For the text-containing cell, return its midpoint in (X, Y) coordinate format. 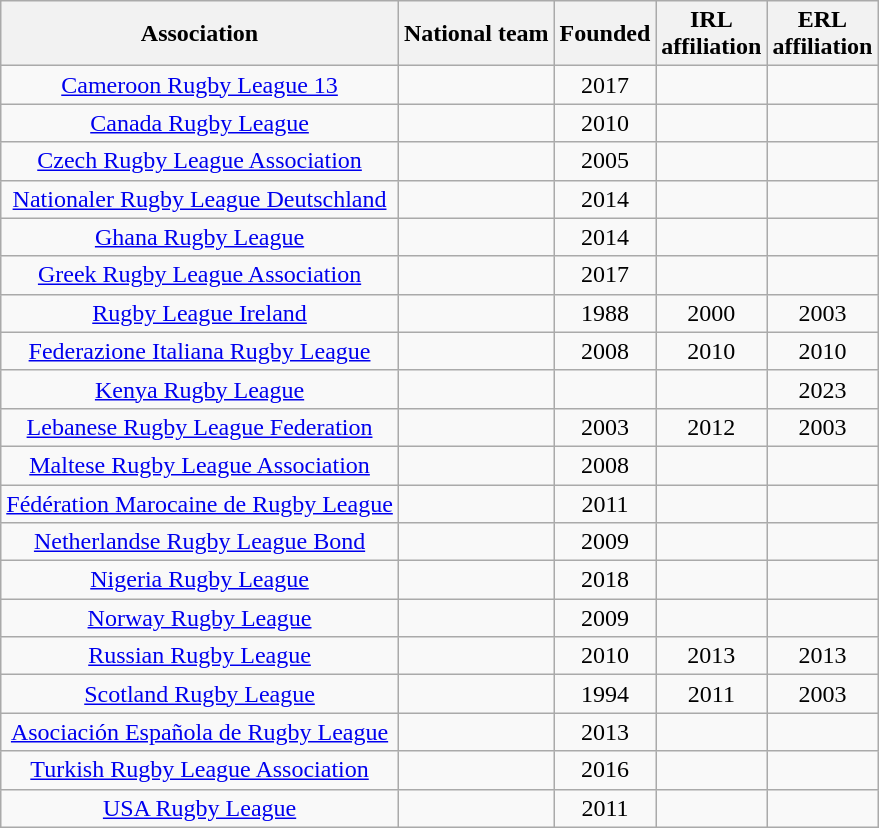
Norway Rugby League (200, 618)
Czech Rugby League Association (200, 161)
ERLaffiliation (822, 34)
Nigeria Rugby League (200, 580)
IRLaffiliation (712, 34)
2000 (712, 313)
2018 (605, 580)
Lebanese Rugby League Federation (200, 427)
Rugby League Ireland (200, 313)
Founded (605, 34)
Asociación Española de Rugby League (200, 732)
National team (476, 34)
2012 (712, 427)
1988 (605, 313)
Scotland Rugby League (200, 694)
Cameroon Rugby League 13 (200, 85)
Ghana Rugby League (200, 237)
Netherlandse Rugby League Bond (200, 542)
Turkish Rugby League Association (200, 770)
Association (200, 34)
Canada Rugby League (200, 123)
2005 (605, 161)
USA Rugby League (200, 808)
2023 (822, 389)
Russian Rugby League (200, 656)
Nationaler Rugby League Deutschland (200, 199)
Maltese Rugby League Association (200, 465)
Fédération Marocaine de Rugby League (200, 503)
Federazione Italiana Rugby League (200, 351)
1994 (605, 694)
Greek Rugby League Association (200, 275)
2016 (605, 770)
Kenya Rugby League (200, 389)
